Determine the [X, Y] coordinate at the center of the cell enclosing the given text.  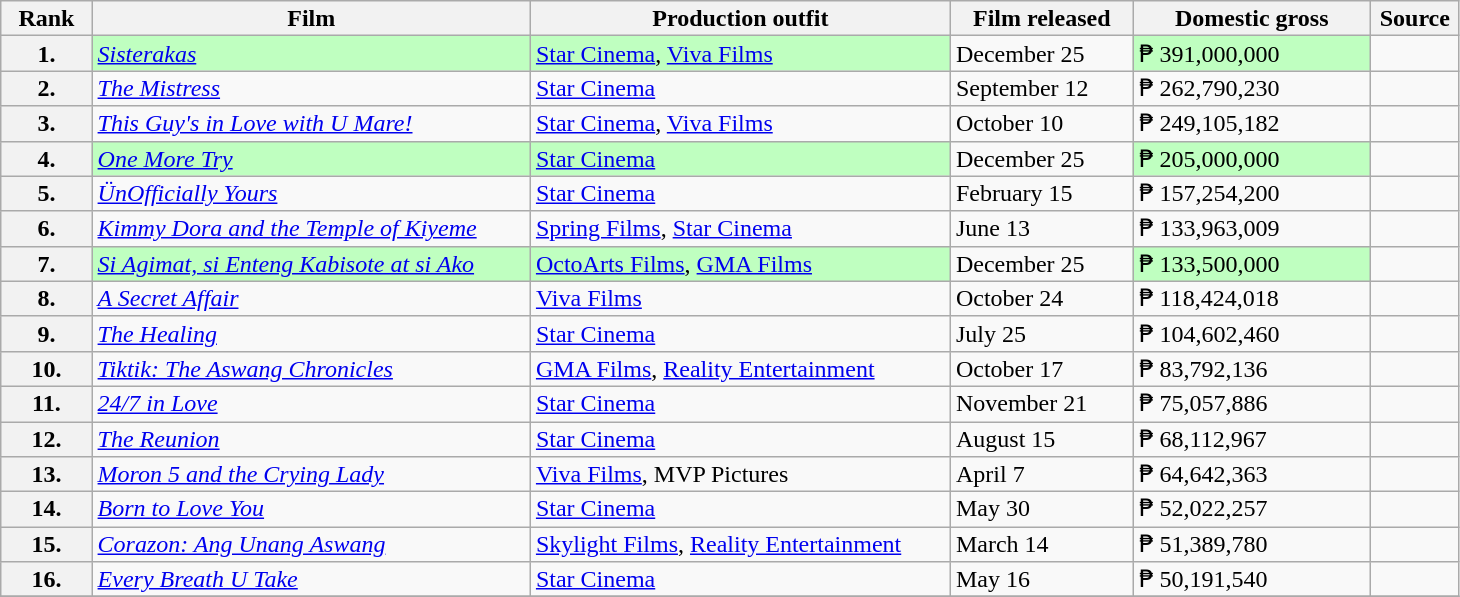
Source [1414, 18]
Kimmy Dora and the Temple of Kiyeme [311, 228]
Born to Love You [311, 510]
May 30 [1042, 510]
March 14 [1042, 544]
November 21 [1042, 404]
OctoArts Films, GMA Films [740, 264]
7. [46, 264]
Tiktik: The Aswang Chronicles [311, 368]
Viva Films [740, 298]
₱ 104,602,460 [1252, 334]
₱ 51,389,780 [1252, 544]
February 15 [1042, 194]
October 10 [1042, 124]
₱ 52,022,257 [1252, 510]
₱ 249,105,182 [1252, 124]
6. [46, 228]
₱ 391,000,000 [1252, 54]
Sisterakas [311, 54]
Rank [46, 18]
5. [46, 194]
₱ 133,963,009 [1252, 228]
9. [46, 334]
Moron 5 and the Crying Lady [311, 474]
₱ 262,790,230 [1252, 88]
₱ 68,112,967 [1252, 440]
8. [46, 298]
16. [46, 580]
₱ 64,642,363 [1252, 474]
The Healing [311, 334]
June 13 [1042, 228]
₱ 133,500,000 [1252, 264]
One More Try [311, 158]
Every Breath U Take [311, 580]
3. [46, 124]
₱ 157,254,200 [1252, 194]
The Reunion [311, 440]
₱ 75,057,886 [1252, 404]
Domestic gross [1252, 18]
₱ 118,424,018 [1252, 298]
13. [46, 474]
2. [46, 88]
24/7 in Love [311, 404]
October 17 [1042, 368]
August 15 [1042, 440]
12. [46, 440]
Si Agimat, si Enteng Kabisote at si Ako [311, 264]
₱ 83,792,136 [1252, 368]
₱ 205,000,000 [1252, 158]
4. [46, 158]
ÜnOfficially Yours [311, 194]
September 12 [1042, 88]
May 16 [1042, 580]
Spring Films, Star Cinema [740, 228]
A Secret Affair [311, 298]
October 24 [1042, 298]
Production outfit [740, 18]
10. [46, 368]
11. [46, 404]
The Mistress [311, 88]
GMA Films, Reality Entertainment [740, 368]
Film released [1042, 18]
Film [311, 18]
July 25 [1042, 334]
14. [46, 510]
15. [46, 544]
Viva Films, MVP Pictures [740, 474]
Skylight Films, Reality Entertainment [740, 544]
₱ 50,191,540 [1252, 580]
April 7 [1042, 474]
This Guy's in Love with U Mare! [311, 124]
Corazon: Ang Unang Aswang [311, 544]
1. [46, 54]
